Search for the cell housing the specified text and yield its (X, Y) center coordinate. 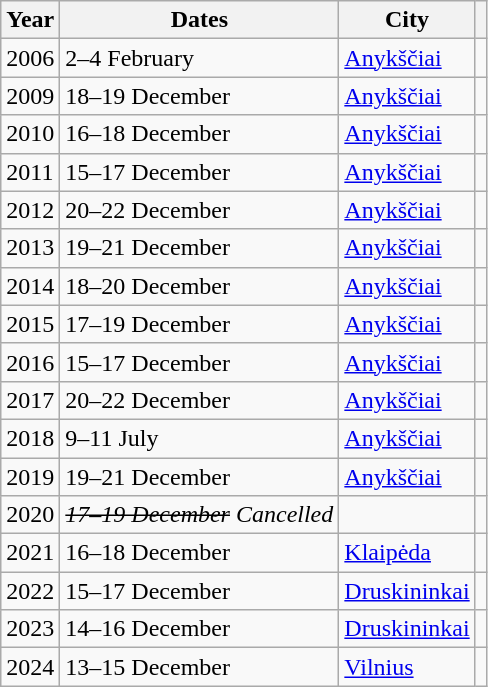
2020 (30, 515)
Year (30, 20)
13–15 December (200, 667)
2–4 February (200, 58)
2014 (30, 286)
17–19 December (200, 324)
9–11 July (200, 438)
2016 (30, 362)
2011 (30, 172)
2024 (30, 667)
2021 (30, 553)
2018 (30, 438)
2015 (30, 324)
17–19 December Cancelled (200, 515)
2009 (30, 96)
Klaipėda (407, 553)
Dates (200, 20)
Vilnius (407, 667)
2017 (30, 400)
2006 (30, 58)
18–19 December (200, 96)
2019 (30, 477)
18–20 December (200, 286)
City (407, 20)
2013 (30, 248)
2012 (30, 210)
14–16 December (200, 629)
2023 (30, 629)
2022 (30, 591)
2010 (30, 134)
